Determine the (x, y) coordinate at the center of the cell enclosing the given text.  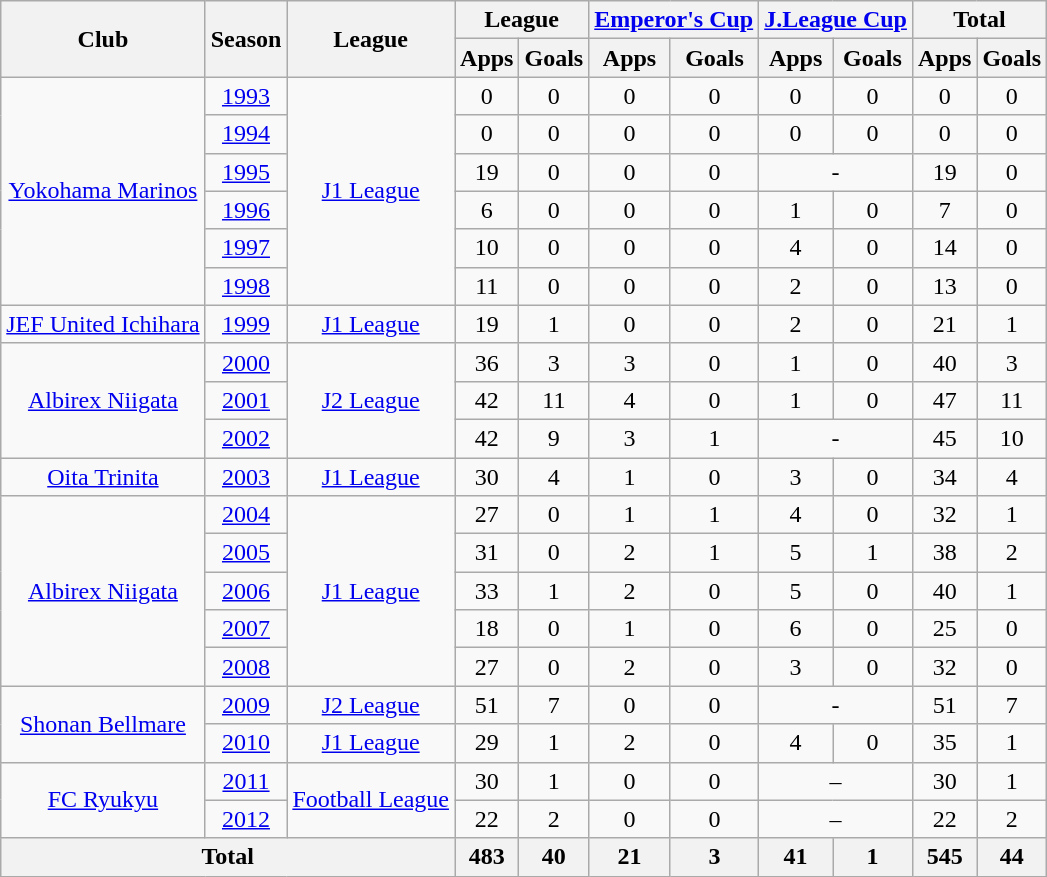
FC Ryukyu (103, 800)
Season (246, 39)
Football League (371, 800)
25 (944, 629)
2000 (246, 362)
1998 (246, 286)
36 (487, 362)
2004 (246, 515)
Shonan Bellmare (103, 724)
33 (487, 591)
41 (796, 857)
2002 (246, 438)
J.League Cup (836, 20)
2008 (246, 667)
29 (487, 743)
2001 (246, 400)
1993 (246, 96)
1994 (246, 134)
38 (944, 553)
34 (944, 477)
45 (944, 438)
35 (944, 743)
1997 (246, 248)
2010 (246, 743)
47 (944, 400)
13 (944, 286)
9 (554, 438)
1999 (246, 324)
18 (487, 629)
2006 (246, 591)
2007 (246, 629)
1995 (246, 172)
Oita Trinita (103, 477)
2005 (246, 553)
2012 (246, 819)
483 (487, 857)
2009 (246, 705)
Club (103, 39)
Emperor's Cup (674, 20)
2011 (246, 781)
14 (944, 248)
545 (944, 857)
1996 (246, 210)
31 (487, 553)
Yokohama Marinos (103, 191)
2003 (246, 477)
JEF United Ichihara (103, 324)
44 (1012, 857)
